Provide the [x, y] coordinate of the cell's center where the given text is located.  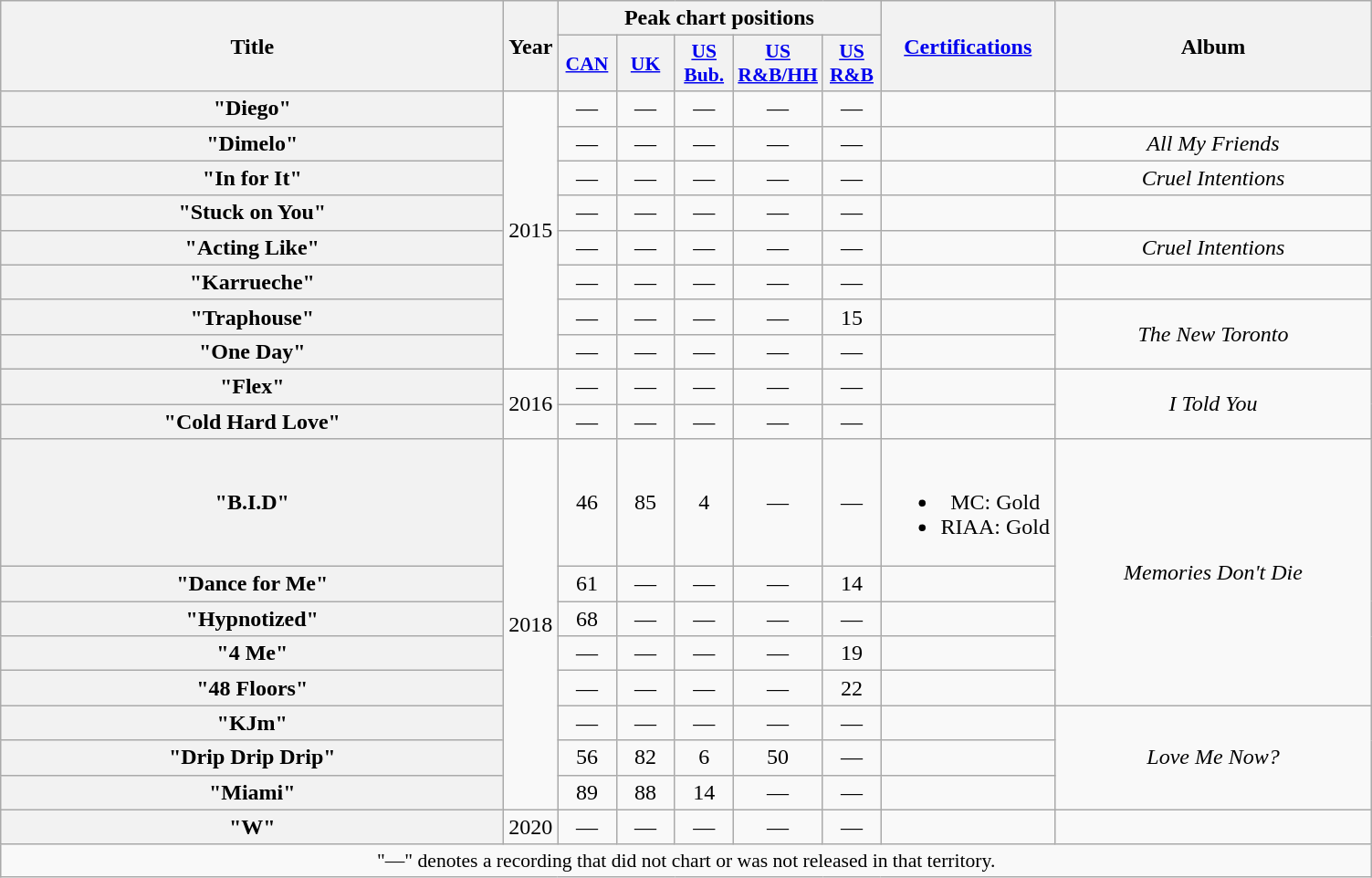
"Dance for Me" [252, 584]
82 [645, 758]
UK [645, 64]
"One Day" [252, 351]
50 [778, 758]
"W" [252, 827]
61 [587, 584]
68 [587, 619]
19 [852, 653]
"In for It" [252, 178]
"Miami" [252, 792]
Peak chart positions [719, 18]
"Flex" [252, 386]
4 [704, 503]
Certifications [968, 46]
56 [587, 758]
"48 Floors" [252, 688]
46 [587, 503]
"4 Me" [252, 653]
85 [645, 503]
USR&B/HH [778, 64]
"—" denotes a recording that did not chart or was not released in that territory. [686, 861]
"Stuck on You" [252, 213]
"Karrueche" [252, 282]
"Drip Drip Drip" [252, 758]
89 [587, 792]
"Diego" [252, 109]
22 [852, 688]
"Hypnotized" [252, 619]
MC: GoldRIAA: Gold [968, 503]
2015 [531, 230]
I Told You [1212, 403]
6 [704, 758]
CAN [587, 64]
USBub. [704, 64]
"Traphouse" [252, 317]
"B.I.D" [252, 503]
Year [531, 46]
2018 [531, 624]
US R&B [852, 64]
Title [252, 46]
2016 [531, 403]
"Acting Like" [252, 247]
"KJm" [252, 723]
The New Toronto [1212, 334]
Album [1212, 46]
All My Friends [1212, 143]
"Cold Hard Love" [252, 421]
Love Me Now? [1212, 758]
Memories Don't Die [1212, 572]
2020 [531, 827]
"Dimelo" [252, 143]
15 [852, 317]
88 [645, 792]
